Search for the cell housing the specified text and yield its (x, y) center coordinate. 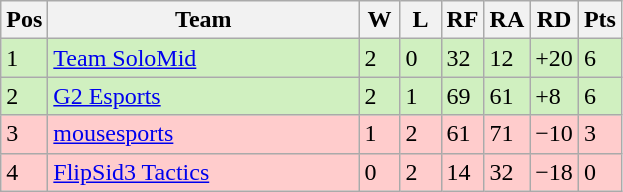
+8 (554, 96)
Team SoloMid (204, 58)
FlipSid3 Tactics (204, 172)
RF (462, 20)
−18 (554, 172)
71 (507, 134)
14 (462, 172)
mousesports (204, 134)
69 (462, 96)
+20 (554, 58)
RA (507, 20)
L (420, 20)
4 (24, 172)
RD (554, 20)
−10 (554, 134)
Team (204, 20)
G2 Esports (204, 96)
W (380, 20)
12 (507, 58)
Pts (600, 20)
Pos (24, 20)
